Extract the (X, Y) coordinate from the center of the cell holding the provided text.  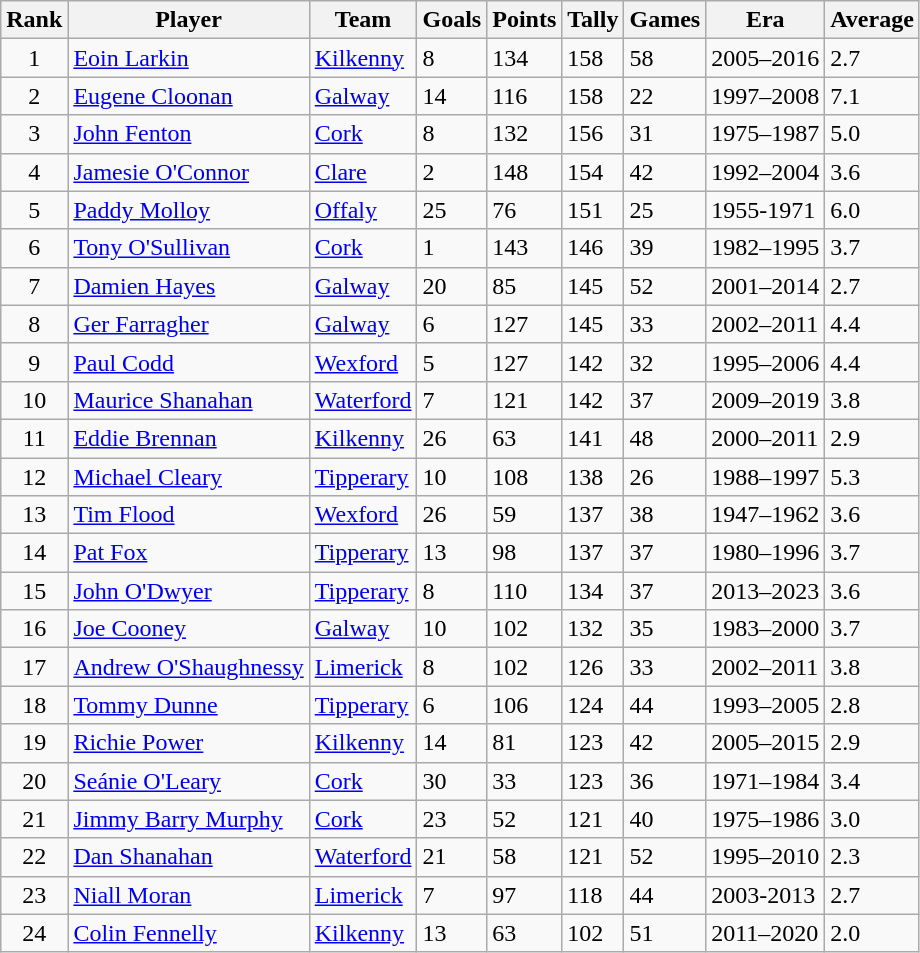
118 (593, 895)
19 (34, 743)
Games (665, 20)
1980–1996 (766, 553)
Points (524, 20)
126 (593, 667)
Offaly (363, 210)
Dan Shanahan (188, 857)
Andrew O'Shaughnessy (188, 667)
Eoin Larkin (188, 58)
48 (665, 438)
2.3 (872, 857)
2011–2020 (766, 933)
Pat Fox (188, 553)
15 (34, 591)
Goals (452, 20)
2.0 (872, 933)
1995–2006 (766, 362)
Eugene Cloonan (188, 96)
1992–2004 (766, 172)
124 (593, 705)
98 (524, 553)
1955-1971 (766, 210)
1983–2000 (766, 629)
16 (34, 629)
Tally (593, 20)
2.8 (872, 705)
31 (665, 134)
Joe Cooney (188, 629)
5.0 (872, 134)
40 (665, 819)
Seánie O'Leary (188, 781)
Ger Farragher (188, 324)
2013–2023 (766, 591)
156 (593, 134)
1975–1987 (766, 134)
1993–2005 (766, 705)
81 (524, 743)
7.1 (872, 96)
148 (524, 172)
12 (34, 477)
John O'Dwyer (188, 591)
2000–2011 (766, 438)
Maurice Shanahan (188, 400)
4 (34, 172)
Player (188, 20)
143 (524, 248)
1971–1984 (766, 781)
9 (34, 362)
2009–2019 (766, 400)
5.3 (872, 477)
30 (452, 781)
35 (665, 629)
1947–1962 (766, 515)
59 (524, 515)
108 (524, 477)
18 (34, 705)
39 (665, 248)
141 (593, 438)
97 (524, 895)
3.0 (872, 819)
Damien Hayes (188, 286)
11 (34, 438)
John Fenton (188, 134)
151 (593, 210)
36 (665, 781)
Michael Cleary (188, 477)
1975–1986 (766, 819)
Niall Moran (188, 895)
Rank (34, 20)
Team (363, 20)
Era (766, 20)
1988–1997 (766, 477)
3 (34, 134)
Tony O'Sullivan (188, 248)
Paul Codd (188, 362)
138 (593, 477)
6.0 (872, 210)
146 (593, 248)
Richie Power (188, 743)
17 (34, 667)
110 (524, 591)
Jimmy Barry Murphy (188, 819)
Paddy Molloy (188, 210)
2001–2014 (766, 286)
3.4 (872, 781)
Average (872, 20)
154 (593, 172)
116 (524, 96)
1997–2008 (766, 96)
85 (524, 286)
Clare (363, 172)
Eddie Brennan (188, 438)
Colin Fennelly (188, 933)
51 (665, 933)
2003-2013 (766, 895)
2005–2015 (766, 743)
1995–2010 (766, 857)
Jamesie O'Connor (188, 172)
24 (34, 933)
2005–2016 (766, 58)
76 (524, 210)
32 (665, 362)
Tommy Dunne (188, 705)
106 (524, 705)
1982–1995 (766, 248)
38 (665, 515)
Tim Flood (188, 515)
